Provide the [x, y] coordinate of the cell's center where the given text is located.  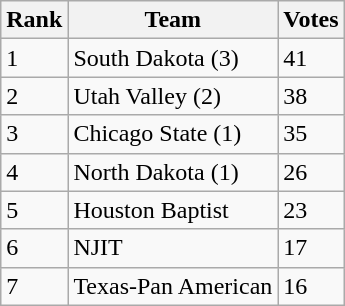
5 [34, 210]
Rank [34, 20]
17 [311, 248]
Team [173, 20]
6 [34, 248]
38 [311, 96]
35 [311, 134]
1 [34, 58]
Texas-Pan American [173, 286]
NJIT [173, 248]
7 [34, 286]
23 [311, 210]
4 [34, 172]
North Dakota (1) [173, 172]
Chicago State (1) [173, 134]
3 [34, 134]
2 [34, 96]
Utah Valley (2) [173, 96]
Houston Baptist [173, 210]
16 [311, 286]
41 [311, 58]
26 [311, 172]
South Dakota (3) [173, 58]
Votes [311, 20]
